Scan for the cell matching the given text and deliver its [x, y] coordinate at center. 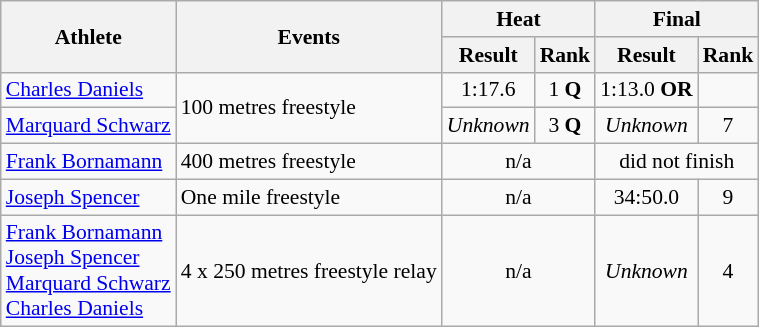
4 x 250 metres freestyle relay [309, 271]
4 [728, 271]
400 metres freestyle [309, 162]
3 Q [566, 126]
Joseph Spencer [88, 197]
1 Q [566, 90]
Marquard Schwarz [88, 126]
Final [676, 19]
Frank Bornamann [88, 162]
34:50.0 [646, 197]
9 [728, 197]
Athlete [88, 36]
1:13.0 OR [646, 90]
Charles Daniels [88, 90]
One mile freestyle [309, 197]
Frank BornamannJoseph SpencerMarquard SchwarzCharles Daniels [88, 271]
100 metres freestyle [309, 108]
Heat [518, 19]
1:17.6 [488, 90]
did not finish [676, 162]
7 [728, 126]
Events [309, 36]
